Find where the given text appears and provide that cell's center as (X, Y) coordinate. 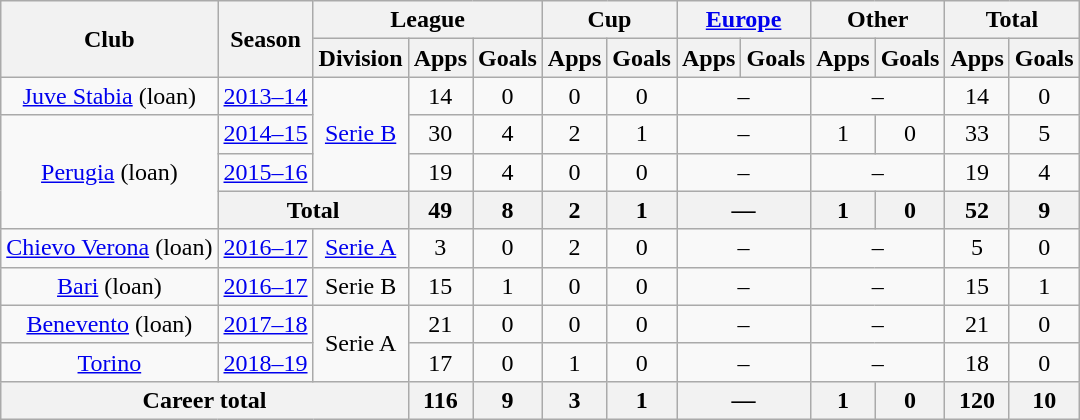
Club (110, 39)
49 (440, 210)
2013–14 (266, 96)
Chievo Verona (loan) (110, 248)
Bari (loan) (110, 286)
Perugia (loan) (110, 172)
Division (360, 58)
Cup (609, 20)
2014–15 (266, 134)
18 (977, 362)
Other (878, 20)
33 (977, 134)
Europe (743, 20)
Career total (204, 400)
2017–18 (266, 324)
30 (440, 134)
10 (1044, 400)
League (428, 20)
2015–16 (266, 172)
116 (440, 400)
52 (977, 210)
17 (440, 362)
Torino (110, 362)
120 (977, 400)
2018–19 (266, 362)
Benevento (loan) (110, 324)
8 (508, 210)
Season (266, 39)
Juve Stabia (loan) (110, 96)
